Find where the given text appears and provide that cell's center as [x, y] coordinate. 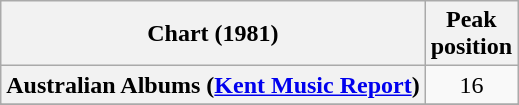
Peakposition [471, 34]
16 [471, 85]
Australian Albums (Kent Music Report) [213, 85]
Chart (1981) [213, 34]
